Output the (x, y) coordinate of the center of the cell containing the given text.  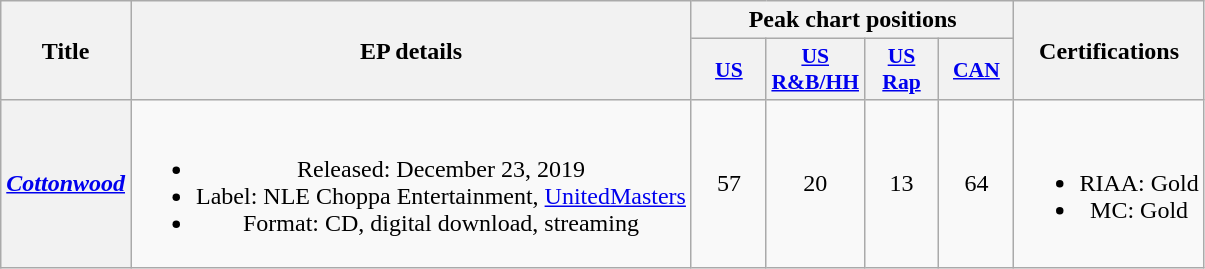
USR&B/HH (815, 70)
Cottonwood (66, 184)
USRap (902, 70)
RIAA: GoldMC: Gold (1109, 184)
13 (902, 184)
Title (66, 50)
CAN (976, 70)
EP details (412, 50)
64 (976, 184)
Peak chart positions (852, 20)
20 (815, 184)
Certifications (1109, 50)
US (728, 70)
Released: December 23, 2019Label: NLE Choppa Entertainment, UnitedMastersFormat: CD, digital download, streaming (412, 184)
57 (728, 184)
